Extract the (X, Y) coordinate from the center of the cell holding the provided text.  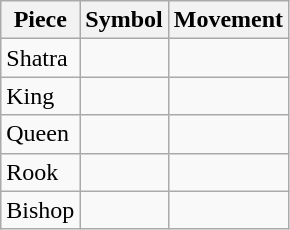
Symbol (124, 20)
King (40, 96)
Piece (40, 20)
Queen (40, 134)
Movement (228, 20)
Bishop (40, 210)
Shatra (40, 58)
Rook (40, 172)
